Locate the cell with the specified text and output its [x, y] center coordinate. 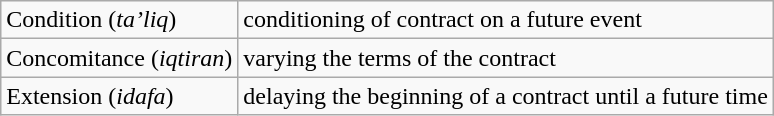
Condition (ta’liq) [120, 20]
delaying the beginning of a contract until a future time [506, 96]
Extension (idafa) [120, 96]
varying the terms of the contract [506, 58]
Concomitance (iqtiran) [120, 58]
conditioning of contract on a future event [506, 20]
